Locate the cell with the specified text and output its (x, y) center coordinate. 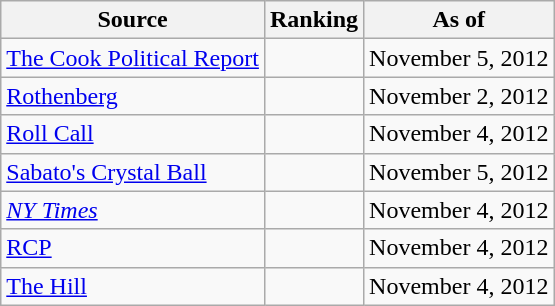
NY Times (133, 210)
RCP (133, 248)
November 2, 2012 (459, 96)
The Cook Political Report (133, 58)
The Hill (133, 286)
Ranking (314, 20)
Roll Call (133, 134)
Sabato's Crystal Ball (133, 172)
As of (459, 20)
Rothenberg (133, 96)
Source (133, 20)
